Locate the cell with the specified text and output its (x, y) center coordinate. 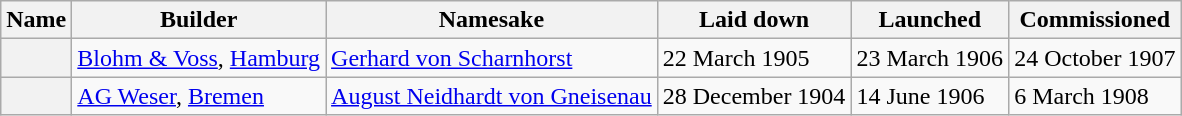
Commissioned (1095, 20)
6 March 1908 (1095, 96)
Builder (199, 20)
August Neidhardt von Gneisenau (492, 96)
22 March 1905 (754, 58)
Launched (930, 20)
14 June 1906 (930, 96)
23 March 1906 (930, 58)
Laid down (754, 20)
AG Weser, Bremen (199, 96)
28 December 1904 (754, 96)
Namesake (492, 20)
24 October 1907 (1095, 58)
Blohm & Voss, Hamburg (199, 58)
Name (36, 20)
Gerhard von Scharnhorst (492, 58)
